Capture the cell that displays the provided text and extract its (x, y) central coordinate. 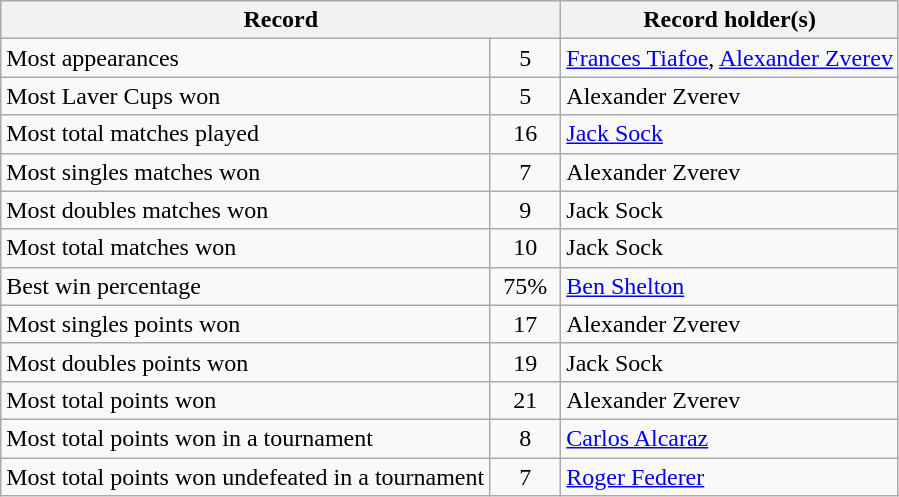
Most total points won in a tournament (246, 438)
16 (526, 134)
Most total points won undefeated in a tournament (246, 477)
Most singles points won (246, 324)
Frances Tiafoe, Alexander Zverev (730, 58)
Most total points won (246, 400)
19 (526, 362)
8 (526, 438)
10 (526, 248)
Most appearances (246, 58)
17 (526, 324)
9 (526, 210)
Most total matches played (246, 134)
Roger Federer (730, 477)
Record (281, 20)
Most Laver Cups won (246, 96)
75% (526, 286)
Carlos Alcaraz (730, 438)
Best win percentage (246, 286)
Most total matches won (246, 248)
Record holder(s) (730, 20)
Ben Shelton (730, 286)
Most singles matches won (246, 172)
21 (526, 400)
Most doubles points won (246, 362)
Most doubles matches won (246, 210)
